Provide the (X, Y) coordinate of the cell's center where the given text is located.  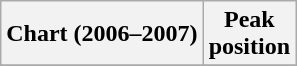
Chart (2006–2007) (102, 34)
Peakposition (249, 34)
